Locate the cell with the specified text and output its (X, Y) center coordinate. 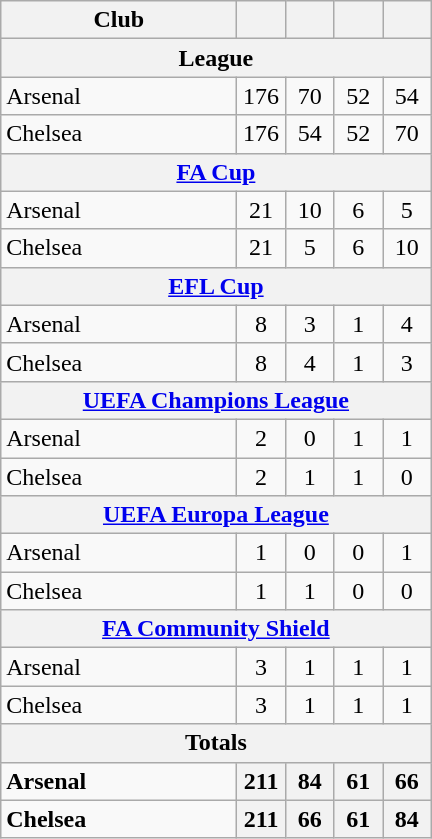
UEFA Champions League (216, 400)
League (216, 58)
FA Cup (216, 172)
EFL Cup (216, 286)
UEFA Europa League (216, 515)
Club (119, 20)
FA Community Shield (216, 629)
Totals (216, 743)
